Locate the cell with the specified text and output its [x, y] center coordinate. 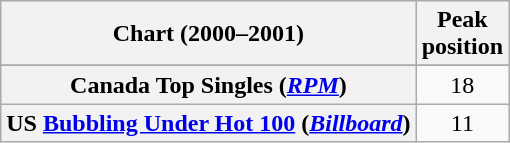
11 [462, 123]
Chart (2000–2001) [208, 34]
Peakposition [462, 34]
US Bubbling Under Hot 100 (Billboard) [208, 123]
Canada Top Singles (RPM) [208, 85]
18 [462, 85]
